For the text-containing cell, return its midpoint in (x, y) coordinate format. 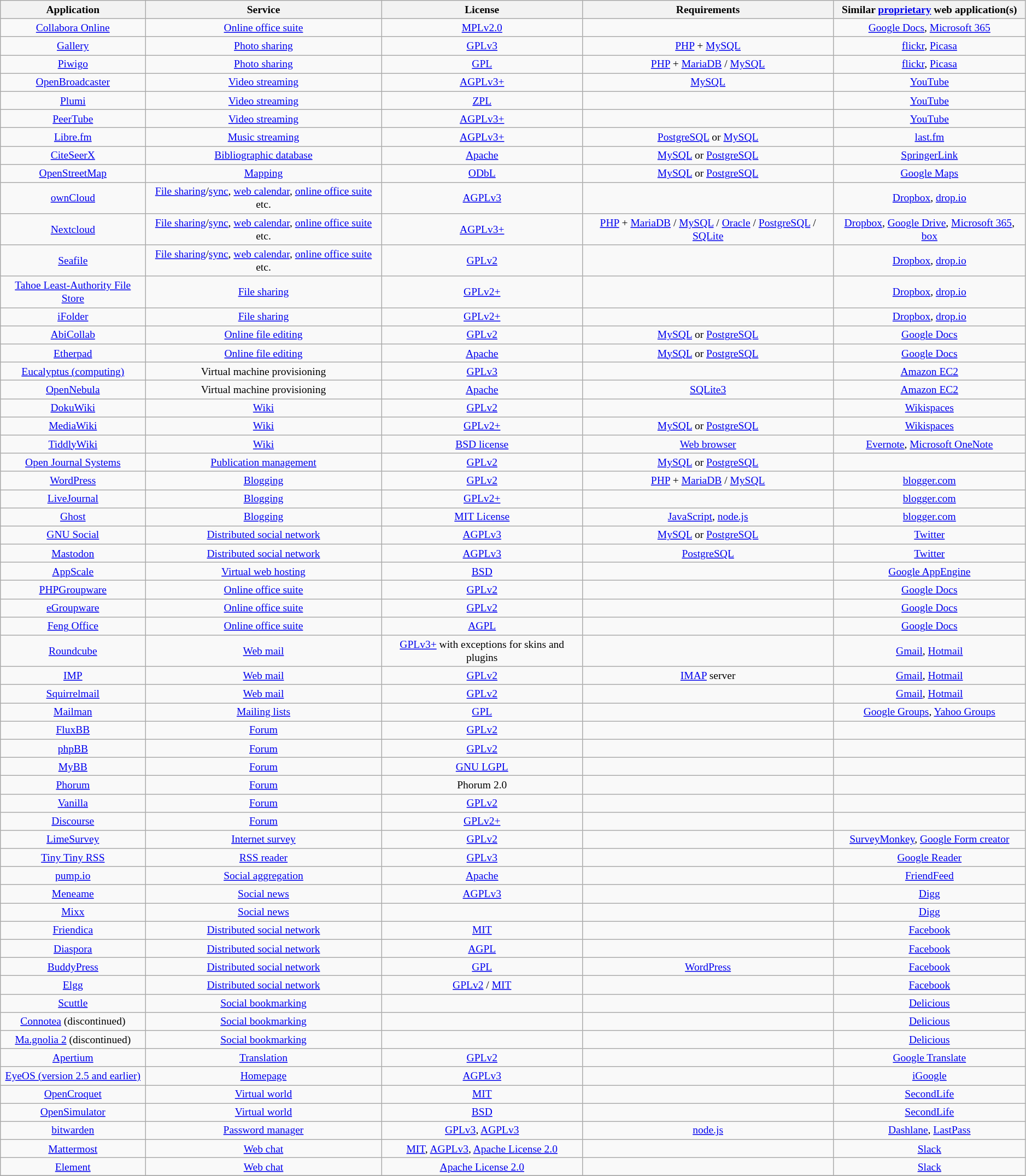
Feng Office (73, 625)
Collabora Online (73, 27)
DokuWiki (73, 408)
OpenCroquet (73, 1093)
Nextcloud (73, 230)
Evernote, Microsoft OneNote (929, 444)
Ghost (73, 517)
TiddlyWiki (73, 444)
Scuttle (73, 1003)
Requirements (707, 10)
Mailman (73, 712)
Application (73, 10)
MyBB (73, 767)
Google Translate (929, 1057)
Google Groups, Yahoo Groups (929, 712)
LiveJournal (73, 499)
License (482, 10)
PHP + MariaDB / MySQL / Oracle / PostgreSQL / SQLite (707, 230)
eGroupware (73, 608)
OpenBroadcaster (73, 82)
OpenSimulator (73, 1112)
last.fm (929, 137)
Eucalyptus (computing) (73, 372)
Phorum 2.0 (482, 785)
Etherpad (73, 353)
phpBB (73, 748)
Piwigo (73, 65)
Dropbox, Google Drive, Microsoft 365, box (929, 230)
SurveyMonkey, Google Form creator (929, 840)
Tiny Tiny RSS (73, 857)
Social aggregation (263, 876)
Google AppEngine (929, 572)
Mattermost (73, 1148)
GNU Social (73, 535)
PostgreSQL or MySQL (707, 137)
Music streaming (263, 137)
OpenStreetMap (73, 173)
Publication management (263, 463)
MediaWiki (73, 425)
Google Reader (929, 857)
PeerTube (73, 118)
Seafile (73, 260)
Bibliographic database (263, 155)
AbiCollab (73, 335)
PHPGroupware (73, 589)
Diaspora (73, 948)
Roundcube (73, 651)
GNU LGPL (482, 767)
FriendFeed (929, 876)
Gallery (73, 46)
FluxBB (73, 730)
BuddyPress (73, 967)
Apache License 2.0 (482, 1167)
node.js (707, 1131)
Apertium (73, 1057)
Libre.fm (73, 137)
Tahoe Least-Authority File Store (73, 292)
LimeSurvey (73, 840)
MPLv2.0 (482, 27)
iGoogle (929, 1076)
RSS reader (263, 857)
PHP + MySQL (707, 46)
Plumi (73, 101)
IMP (73, 676)
ownCloud (73, 198)
pump.io (73, 876)
BSD license (482, 444)
CiteSeerX (73, 155)
Friendica (73, 931)
ZPL (482, 101)
Mastodon (73, 553)
Web browser (707, 444)
ODbL (482, 173)
SQLite3 (707, 389)
Mailing lists (263, 712)
iFolder (73, 317)
JavaScript, node.js (707, 517)
Similar proprietary web application(s) (929, 10)
Virtual web hosting (263, 572)
MIT License (482, 517)
GPLv3+ with exceptions for skins and plugins (482, 651)
GPLv3, AGPLv3 (482, 1131)
IMAP server (707, 676)
Google Docs, Microsoft 365 (929, 27)
Elgg (73, 985)
Vanilla (73, 803)
Password manager (263, 1131)
Google Maps (929, 173)
Discourse (73, 821)
Ma.gnolia 2 (discontinued) (73, 1040)
MySQL (707, 82)
Dashlane, LastPass (929, 1131)
AppScale (73, 572)
EyeOS (version 2.5 and earlier) (73, 1076)
bitwarden (73, 1131)
Homepage (263, 1076)
Phorum (73, 785)
GPLv2 / MIT (482, 985)
Translation (263, 1057)
Meneame (73, 893)
Mapping (263, 173)
MIT, AGPLv3, Apache License 2.0 (482, 1148)
Open Journal Systems (73, 463)
OpenNebula (73, 389)
Mixx (73, 912)
PostgreSQL (707, 553)
Service (263, 10)
SpringerLink (929, 155)
Squirrelmail (73, 693)
Internet survey (263, 840)
Connotea (discontinued) (73, 1021)
Element (73, 1167)
